For the text-containing cell, return its midpoint in [x, y] coordinate format. 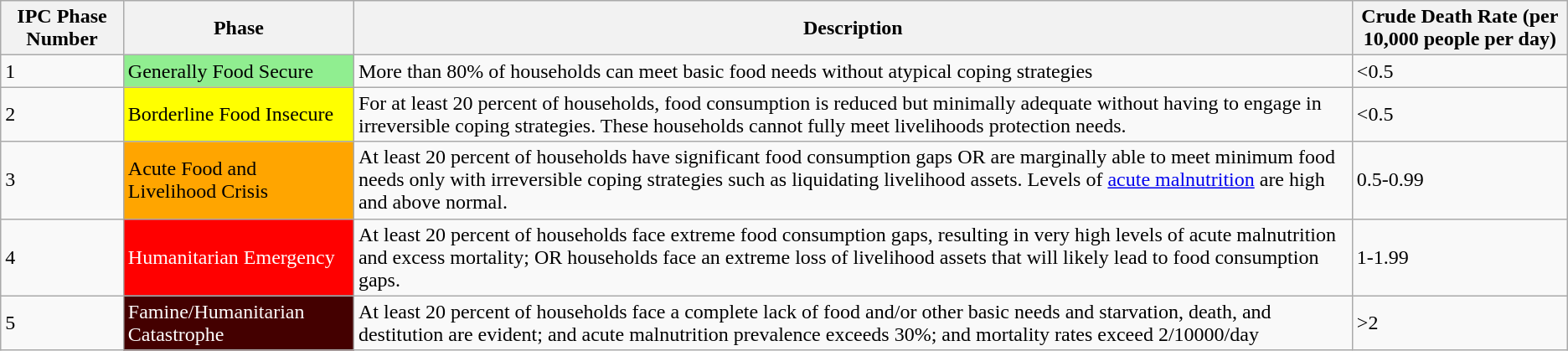
1 [62, 71]
Famine/Humanitarian Catastrophe [238, 323]
>2 [1459, 323]
Phase [238, 28]
Generally Food Secure [238, 71]
0.5-0.99 [1459, 180]
IPC Phase Number [62, 28]
Borderline Food Insecure [238, 114]
4 [62, 257]
Acute Food and Livelihood Crisis [238, 180]
Crude Death Rate (per 10,000 people per day) [1459, 28]
2 [62, 114]
Description [853, 28]
1-1.99 [1459, 257]
More than 80% of households can meet basic food needs without atypical coping strategies [853, 71]
3 [62, 180]
5 [62, 323]
Humanitarian Emergency [238, 257]
